From the cell containing the given text, extract its center point as [x, y] coordinate. 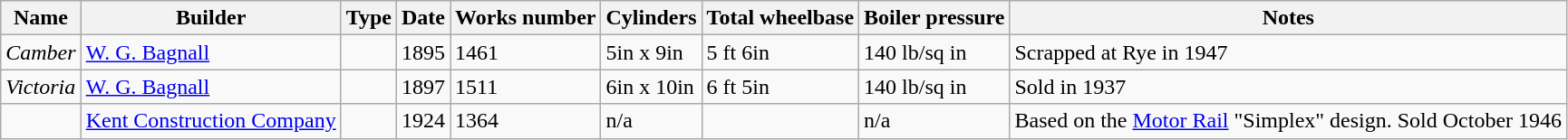
Kent Construction Company [210, 121]
1364 [526, 121]
Camber [41, 52]
Victoria [41, 87]
1924 [422, 121]
Works number [526, 18]
Name [41, 18]
6 ft 5in [780, 87]
6in x 10in [651, 87]
Date [422, 18]
Sold in 1937 [1289, 87]
Based on the Motor Rail "Simplex" design. Sold October 1946 [1289, 121]
1511 [526, 87]
1461 [526, 52]
5 ft 6in [780, 52]
1895 [422, 52]
Scrapped at Rye in 1947 [1289, 52]
Boiler pressure [934, 18]
Notes [1289, 18]
Total wheelbase [780, 18]
Cylinders [651, 18]
5in x 9in [651, 52]
Builder [210, 18]
Type [368, 18]
1897 [422, 87]
